From the cell containing the given text, extract its center point as (x, y) coordinate. 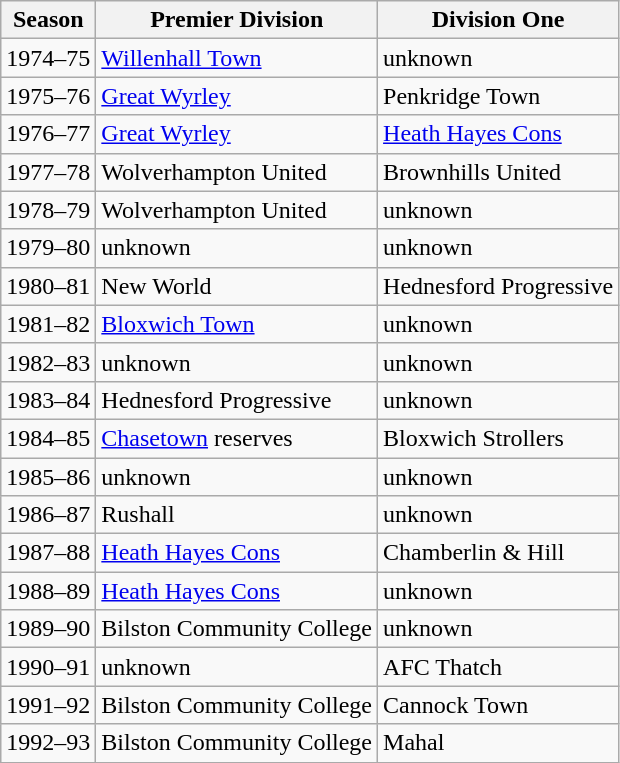
Mahal (498, 743)
Premier Division (237, 20)
1991–92 (48, 705)
Chasetown reserves (237, 438)
1985–86 (48, 477)
Willenhall Town (237, 58)
1981–82 (48, 324)
Season (48, 20)
Cannock Town (498, 705)
Penkridge Town (498, 96)
1987–88 (48, 553)
1984–85 (48, 438)
1975–76 (48, 96)
Brownhills United (498, 172)
1974–75 (48, 58)
Bloxwich Strollers (498, 438)
Chamberlin & Hill (498, 553)
Division One (498, 20)
Bloxwich Town (237, 324)
1989–90 (48, 629)
1982–83 (48, 362)
AFC Thatch (498, 667)
1986–87 (48, 515)
Rushall (237, 515)
New World (237, 286)
1976–77 (48, 134)
1977–78 (48, 172)
1978–79 (48, 210)
1992–93 (48, 743)
1988–89 (48, 591)
1983–84 (48, 400)
1979–80 (48, 248)
1980–81 (48, 286)
1990–91 (48, 667)
